Determine the (X, Y) coordinate at the center of the cell enclosing the given text.  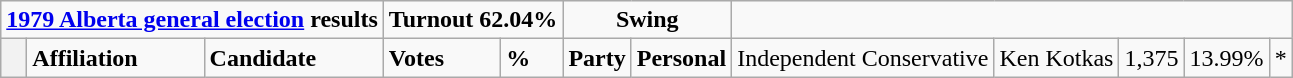
* (1280, 58)
Votes (442, 58)
Independent Conservative (863, 58)
% (532, 58)
Party (597, 58)
13.99% (1226, 58)
Turnout 62.04% (473, 20)
Candidate (294, 58)
Ken Kotkas (1056, 58)
Swing (648, 20)
1979 Alberta general election results (192, 20)
1,375 (1152, 58)
Personal (681, 58)
Affiliation (116, 58)
